Capture the cell that displays the provided text and extract its (X, Y) central coordinate. 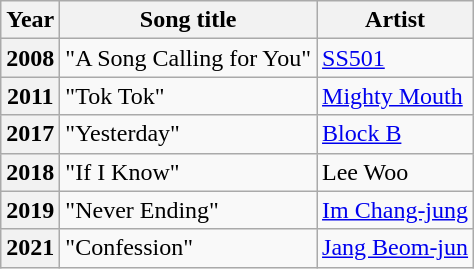
Jang Beom-jun (396, 248)
2017 (30, 134)
Song title (188, 20)
"If I Know" (188, 172)
"Confession" (188, 248)
Mighty Mouth (396, 96)
"Tok Tok" (188, 96)
"Never Ending" (188, 210)
Artist (396, 20)
2008 (30, 58)
2011 (30, 96)
Im Chang-jung (396, 210)
"Yesterday" (188, 134)
2019 (30, 210)
Lee Woo (396, 172)
Block B (396, 134)
SS501 (396, 58)
2021 (30, 248)
"A Song Calling for You" (188, 58)
2018 (30, 172)
Year (30, 20)
